From the cell containing the given text, extract its center point as (x, y) coordinate. 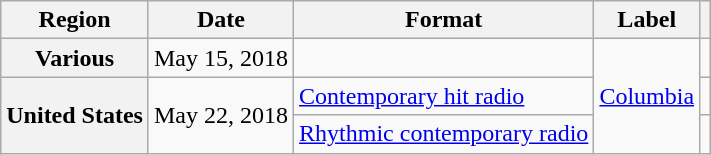
Format (444, 20)
May 15, 2018 (220, 58)
United States (75, 115)
Label (647, 20)
Region (75, 20)
May 22, 2018 (220, 115)
Columbia (647, 96)
Various (75, 58)
Rhythmic contemporary radio (444, 134)
Date (220, 20)
Contemporary hit radio (444, 96)
